From the cell containing the given text, extract its center point as (x, y) coordinate. 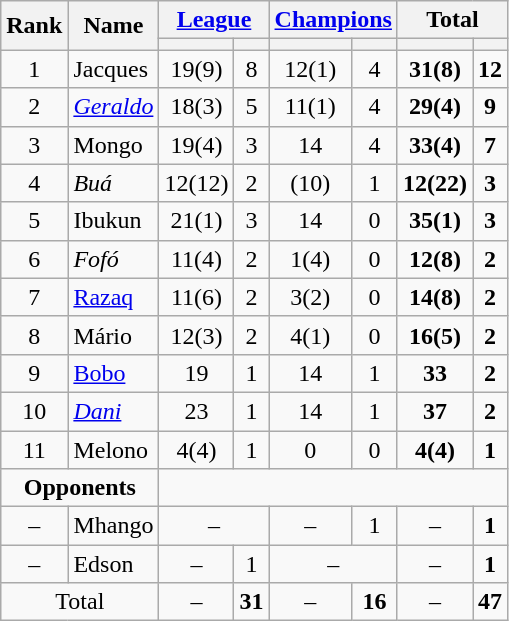
19(9) (196, 69)
11 (34, 449)
(10) (310, 183)
Ibukun (114, 221)
21(1) (196, 221)
12(3) (196, 335)
League (214, 20)
10 (34, 411)
Bobo (114, 373)
3(2) (310, 297)
Opponents (80, 488)
Edson (114, 564)
Buá (114, 183)
Champions (333, 20)
33 (434, 373)
Mário (114, 335)
Mhango (114, 526)
4(1) (310, 335)
6 (34, 259)
16 (375, 602)
Geraldo (114, 107)
11(4) (196, 259)
Rank (34, 26)
35(1) (434, 221)
Name (114, 26)
33(4) (434, 145)
16(5) (434, 335)
19(4) (196, 145)
Dani (114, 411)
14(8) (434, 297)
Razaq (114, 297)
Jacques (114, 69)
23 (196, 411)
37 (434, 411)
19 (196, 373)
Fofó (114, 259)
Mongo (114, 145)
Melono (114, 449)
12(22) (434, 183)
1(4) (310, 259)
31(8) (434, 69)
18(3) (196, 107)
12 (490, 69)
29(4) (434, 107)
12(8) (434, 259)
12(1) (310, 69)
12(12) (196, 183)
31 (252, 602)
11(1) (310, 107)
11(6) (196, 297)
47 (490, 602)
